Scan for the cell matching the given text and deliver its (x, y) coordinate at center. 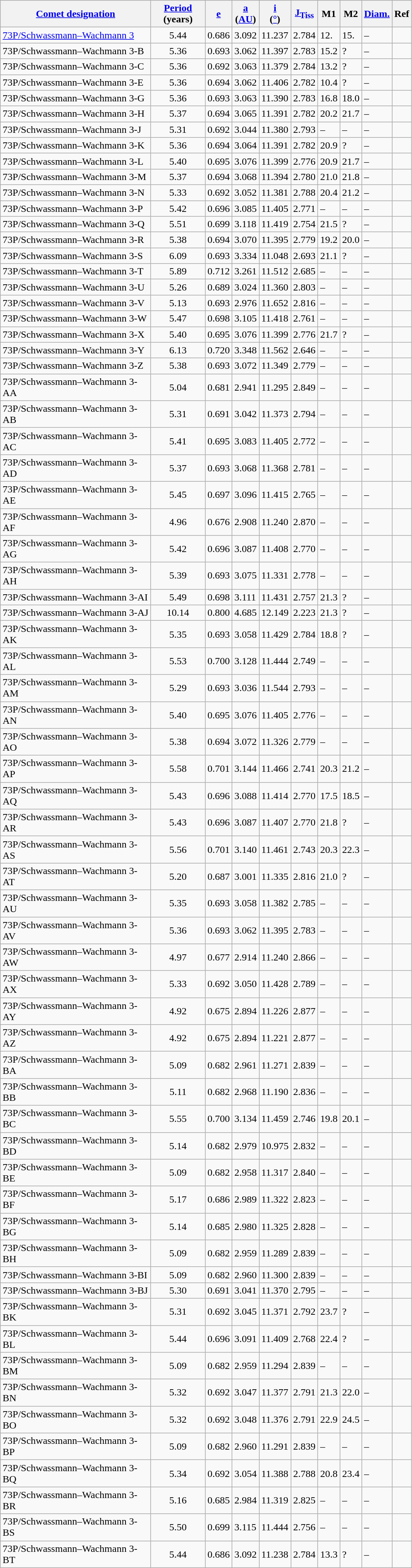
73P/Schwassmann–Wachmann 3-BO (76, 1419)
2.757 (305, 597)
13.2 (329, 67)
11.271 (275, 1065)
3.064 (245, 145)
2.976 (245, 303)
0.800 (219, 613)
73P/Schwassmann–Wachmann 3-AU (76, 903)
73P/Schwassmann–Wachmann 3-BJ (76, 1290)
19.8 (329, 1119)
3.115 (245, 1527)
73P/Schwassmann–Wachmann 3-N (76, 192)
73P/Schwassmann–Wachmann 3-Q (76, 224)
10.4 (329, 82)
22.3 (351, 849)
73P/Schwassmann–Wachmann 3-BQ (76, 1473)
73P/Schwassmann–Wachmann 3-BK (76, 1312)
2.968 (245, 1092)
2.785 (305, 903)
2.941 (245, 387)
2.849 (305, 387)
73P/Schwassmann–Wachmann 3-BN (76, 1393)
5.45 (178, 495)
2.743 (305, 849)
11.317 (275, 1173)
2.765 (305, 495)
4.97 (178, 958)
2.646 (305, 350)
23.4 (351, 1473)
2.908 (245, 521)
11.380 (275, 130)
73P/Schwassmann–Wachmann 3-AP (76, 769)
5.16 (178, 1501)
3.128 (245, 661)
2.789 (305, 984)
22.0 (351, 1393)
11.381 (275, 192)
73P/Schwassmann–Wachmann 3-AW (76, 958)
5.34 (178, 1473)
2.778 (305, 576)
4.685 (245, 613)
Comet designation (76, 14)
17.5 (329, 795)
3.045 (245, 1312)
3.024 (245, 287)
73P/Schwassmann–Wachmann 3-K (76, 145)
2.825 (305, 1501)
3.096 (245, 495)
23.7 (329, 1312)
73P/Schwassmann–Wachmann 3-X (76, 334)
11.461 (275, 849)
11.368 (275, 468)
11.419 (275, 224)
11.382 (275, 903)
5.04 (178, 387)
11.562 (275, 350)
18.0 (351, 98)
2.979 (245, 1145)
2.754 (305, 224)
3.001 (245, 876)
15. (351, 35)
12. (329, 35)
73P/Schwassmann–Wachmann 3-W (76, 319)
0.681 (219, 387)
73P/Schwassmann–Wachmann 3-H (76, 114)
11.326 (275, 742)
3.042 (245, 414)
11.394 (275, 177)
21.1 (329, 256)
5.11 (178, 1092)
11.319 (275, 1501)
2.866 (305, 958)
11.512 (275, 271)
73P/Schwassmann–Wachmann 3-B (76, 51)
73P/Schwassmann–Wachmann 3-AY (76, 1011)
21.5 (329, 224)
11.048 (275, 256)
2.756 (305, 1527)
JTiss (305, 14)
11.335 (275, 876)
73P/Schwassmann–Wachmann 3-AK (76, 634)
11.331 (275, 576)
0.697 (219, 495)
11.407 (275, 823)
20.4 (329, 192)
2.693 (305, 256)
73P/Schwassmann–Wachmann 3-R (76, 240)
3.044 (245, 130)
73P/Schwassmann–Wachmann 3-G (76, 98)
73P/Schwassmann–Wachmann 3-P (76, 208)
73P/Schwassmann–Wachmann 3-AH (76, 576)
2.958 (245, 1173)
2.828 (305, 1227)
20.0 (351, 240)
73P/Schwassmann–Wachmann 3 (76, 35)
19.2 (329, 240)
5.20 (178, 876)
2.780 (305, 177)
0.687 (219, 876)
5.58 (178, 769)
11.289 (275, 1253)
11.237 (275, 35)
73P/Schwassmann–Wachmann 3-AM (76, 688)
2.870 (305, 521)
11.415 (275, 495)
2.795 (305, 1290)
e (219, 14)
2.984 (245, 1501)
11.294 (275, 1366)
3.036 (245, 688)
2.771 (305, 208)
11.291 (275, 1447)
5.41 (178, 441)
73P/Schwassmann–Wachmann 3-AA (76, 387)
11.349 (275, 366)
11.406 (275, 82)
3.088 (245, 795)
3.050 (245, 984)
3.083 (245, 441)
11.373 (275, 414)
22.9 (329, 1419)
10.975 (275, 1145)
3.334 (245, 256)
2.781 (305, 468)
73P/Schwassmann–Wachmann 3-Y (76, 350)
10.14 (178, 613)
73P/Schwassmann–Wachmann 3-BS (76, 1527)
5.39 (178, 576)
0.720 (219, 350)
73P/Schwassmann–Wachmann 3-BD (76, 1145)
3.070 (245, 240)
2.749 (305, 661)
2.836 (305, 1092)
12.149 (275, 613)
3.054 (245, 1473)
11.325 (275, 1227)
11.409 (275, 1338)
5.49 (178, 597)
11.322 (275, 1199)
3.105 (245, 319)
i(°) (275, 14)
3.144 (245, 769)
11.300 (275, 1275)
a(AU) (245, 14)
11.221 (275, 1038)
6.13 (178, 350)
2.989 (245, 1199)
5.13 (178, 303)
3.111 (245, 597)
73P/Schwassmann–Wachmann 3-BT (76, 1554)
11.295 (275, 387)
2.803 (305, 287)
2.741 (305, 769)
11.459 (275, 1119)
73P/Schwassmann–Wachmann 3-S (76, 256)
11.429 (275, 634)
11.466 (275, 769)
73P/Schwassmann–Wachmann 3-BA (76, 1065)
73P/Schwassmann–Wachmann 3-Z (76, 366)
5.26 (178, 287)
73P/Schwassmann–Wachmann 3-AN (76, 715)
11.388 (275, 1473)
5.56 (178, 849)
0.712 (219, 271)
73P/Schwassmann–Wachmann 3-AR (76, 823)
15.2 (329, 51)
5.50 (178, 1527)
73P/Schwassmann–Wachmann 3-BH (76, 1253)
11.414 (275, 795)
11.544 (275, 688)
11.377 (275, 1393)
73P/Schwassmann–Wachmann 3-AT (76, 876)
16.8 (329, 98)
3.048 (245, 1419)
73P/Schwassmann–Wachmann 3-AD (76, 468)
11.376 (275, 1419)
2.914 (245, 958)
11.428 (275, 984)
Diam. (377, 14)
3.118 (245, 224)
2.685 (305, 271)
Period(years) (178, 14)
2.772 (305, 441)
2.823 (305, 1199)
73P/Schwassmann–Wachmann 3-AG (76, 549)
2.832 (305, 1145)
18.5 (351, 795)
2.980 (245, 1227)
2.768 (305, 1338)
3.085 (245, 208)
3.065 (245, 114)
73P/Schwassmann–Wachmann 3-AV (76, 930)
0.676 (219, 521)
11.226 (275, 1011)
73P/Schwassmann–Wachmann 3-AB (76, 414)
2.792 (305, 1312)
11.390 (275, 98)
6.09 (178, 256)
73P/Schwassmann–Wachmann 3-BM (76, 1366)
73P/Schwassmann–Wachmann 3-AO (76, 742)
20.2 (329, 114)
73P/Schwassmann–Wachmann 3-AI (76, 597)
20.1 (351, 1119)
5.47 (178, 319)
0.689 (219, 287)
3.348 (245, 350)
5.53 (178, 661)
5.55 (178, 1119)
M1 (329, 14)
22.4 (329, 1338)
3.134 (245, 1119)
3.091 (245, 1338)
24.5 (351, 1419)
73P/Schwassmann–Wachmann 3-C (76, 67)
3.052 (245, 192)
11.418 (275, 319)
73P/Schwassmann–Wachmann 3-AS (76, 849)
73P/Schwassmann–Wachmann 3-BR (76, 1501)
73P/Schwassmann–Wachmann 3-E (76, 82)
73P/Schwassmann–Wachmann 3-AX (76, 984)
73P/Schwassmann–Wachmann 3-AQ (76, 795)
2.840 (305, 1173)
18.8 (329, 634)
3.041 (245, 1290)
3.075 (245, 576)
73P/Schwassmann–Wachmann 3-AL (76, 661)
M2 (351, 14)
11.408 (275, 549)
0.677 (219, 958)
3.140 (245, 849)
13.3 (329, 1554)
11.379 (275, 67)
2.223 (305, 613)
73P/Schwassmann–Wachmann 3-AE (76, 495)
11.370 (275, 1290)
5.17 (178, 1199)
2.746 (305, 1119)
20.8 (329, 1473)
3.047 (245, 1393)
73P/Schwassmann–Wachmann 3-BC (76, 1119)
73P/Schwassmann–Wachmann 3-BB (76, 1092)
73P/Schwassmann–Wachmann 3-AZ (76, 1038)
11.397 (275, 51)
5.30 (178, 1290)
5.29 (178, 688)
73P/Schwassmann–Wachmann 3-BF (76, 1199)
73P/Schwassmann–Wachmann 3-L (76, 161)
11.652 (275, 303)
11.431 (275, 597)
73P/Schwassmann–Wachmann 3-J (76, 130)
11.238 (275, 1554)
2.794 (305, 414)
73P/Schwassmann–Wachmann 3-BI (76, 1275)
2.961 (245, 1065)
11.360 (275, 287)
73P/Schwassmann–Wachmann 3-V (76, 303)
Ref (402, 14)
73P/Schwassmann–Wachmann 3-U (76, 287)
73P/Schwassmann–Wachmann 3-BL (76, 1338)
73P/Schwassmann–Wachmann 3-M (76, 177)
73P/Schwassmann–Wachmann 3-AJ (76, 613)
5.51 (178, 224)
73P/Schwassmann–Wachmann 3-AC (76, 441)
4.96 (178, 521)
5.89 (178, 271)
73P/Schwassmann–Wachmann 3-AF (76, 521)
11.371 (275, 1312)
73P/Schwassmann–Wachmann 3-BP (76, 1447)
73P/Schwassmann–Wachmann 3-BG (76, 1227)
11.190 (275, 1092)
2.761 (305, 319)
73P/Schwassmann–Wachmann 3-T (76, 271)
3.261 (245, 271)
73P/Schwassmann–Wachmann 3-BE (76, 1173)
